Output the (x, y) coordinate of the center of the cell containing the given text.  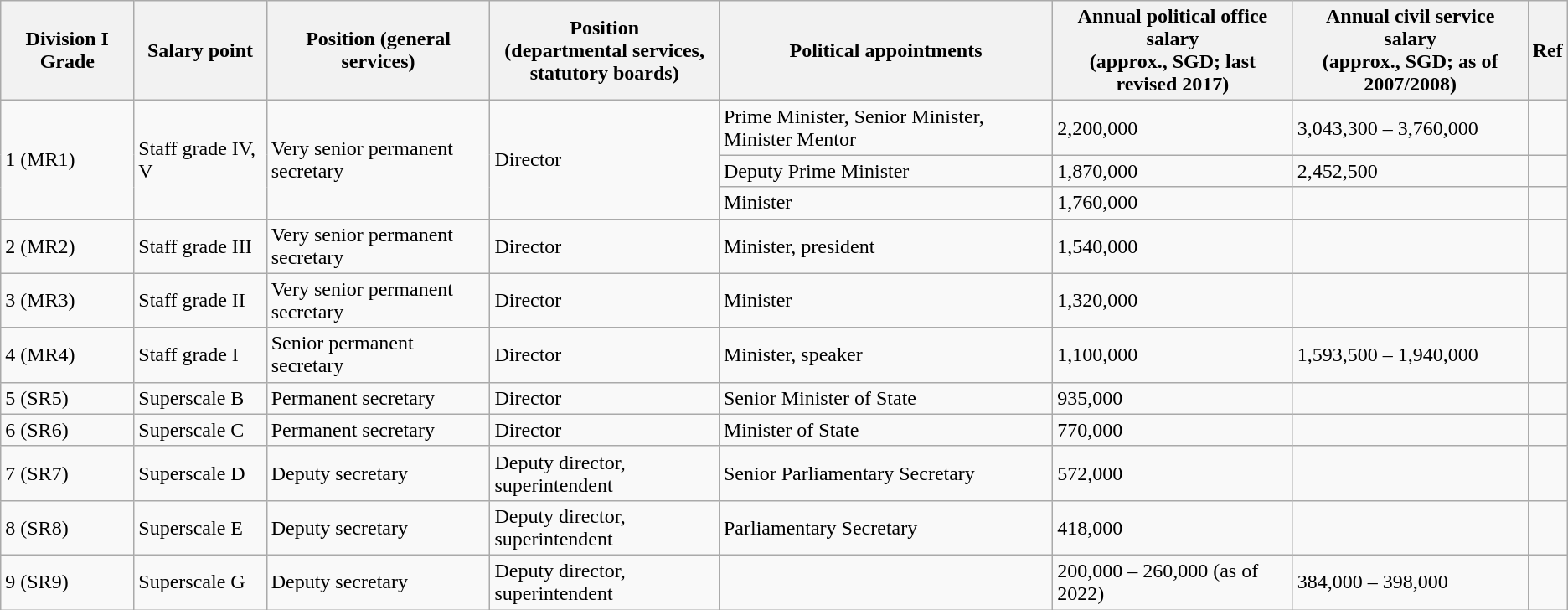
1,760,000 (1173, 203)
Minister, speaker (885, 355)
Superscale C (200, 430)
7 (SR7) (67, 473)
Ref (1548, 50)
935,000 (1173, 398)
Senior permanent secretary (379, 355)
3,043,300 – 3,760,000 (1411, 127)
Staff grade III (200, 246)
Deputy Prime Minister (885, 171)
1,593,500 – 1,940,000 (1411, 355)
9 (SR9) (67, 582)
Salary point (200, 50)
Minister of State (885, 430)
3 (MR3) (67, 300)
Political appointments (885, 50)
1 (MR1) (67, 159)
572,000 (1173, 473)
Prime Minister, Senior Minister, Minister Mentor (885, 127)
1,100,000 (1173, 355)
384,000 – 398,000 (1411, 582)
Parliamentary Secretary (885, 528)
Division I Grade (67, 50)
1,540,000 (1173, 246)
Staff grade I (200, 355)
1,320,000 (1173, 300)
770,000 (1173, 430)
Superscale E (200, 528)
Superscale G (200, 582)
Staff grade II (200, 300)
Staff grade IV, V (200, 159)
1,870,000 (1173, 171)
8 (SR8) (67, 528)
Annual civil service salary(approx., SGD; as of 2007/2008) (1411, 50)
2,200,000 (1173, 127)
Senior Parliamentary Secretary (885, 473)
Superscale D (200, 473)
418,000 (1173, 528)
Superscale B (200, 398)
Position(departmental services,statutory boards) (605, 50)
Senior Minister of State (885, 398)
Annual political office salary(approx., SGD; last revised 2017) (1173, 50)
200,000 – 260,000 (as of 2022) (1173, 582)
2,452,500 (1411, 171)
Minister, president (885, 246)
5 (SR5) (67, 398)
6 (SR6) (67, 430)
2 (MR2) (67, 246)
4 (MR4) (67, 355)
Position (general services) (379, 50)
